Provide the [x, y] coordinate of the cell's center where the given text is located.  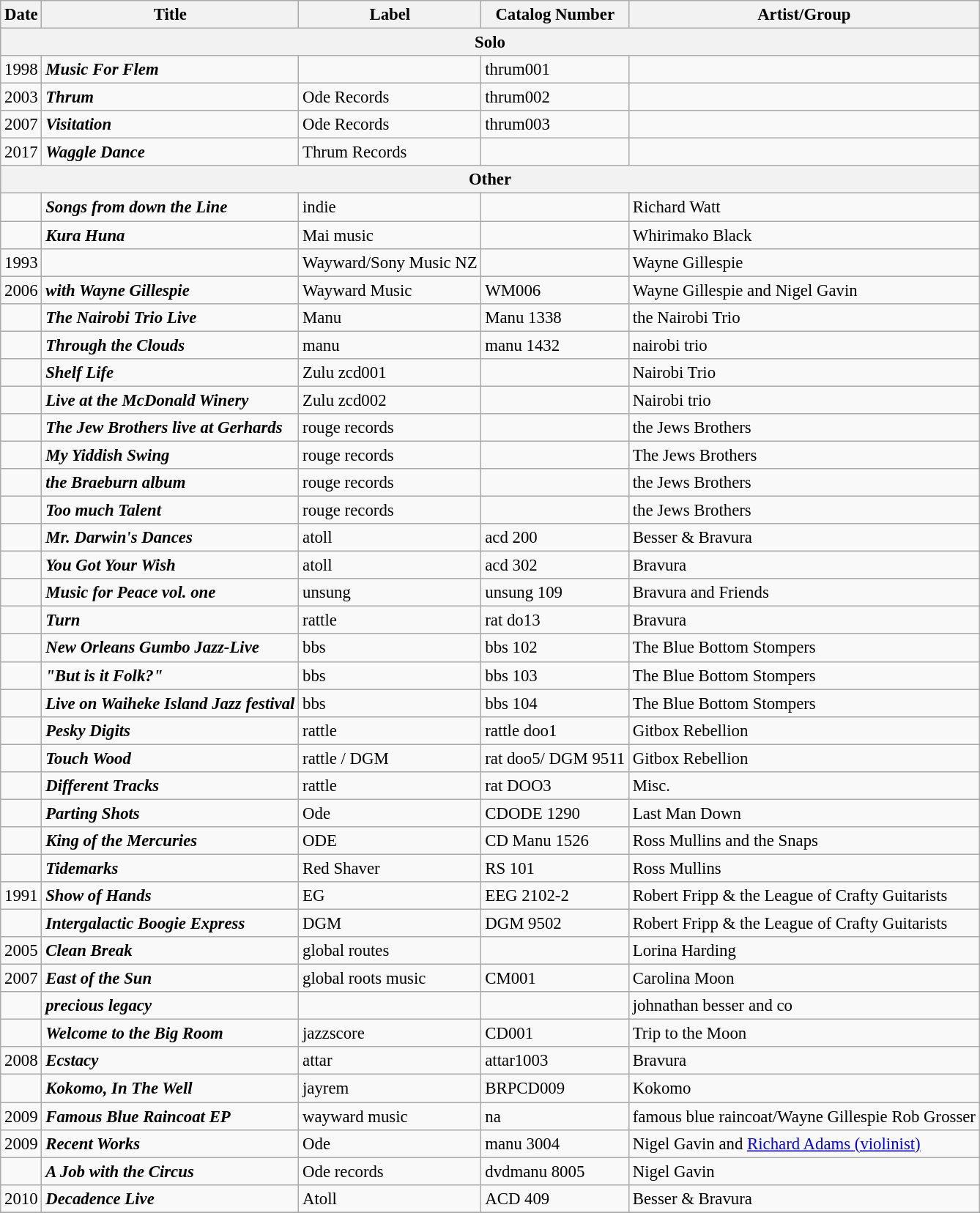
jazzscore [390, 1034]
Show of Hands [170, 896]
bbs 104 [555, 703]
Manu [390, 317]
Nairobi trio [804, 400]
Zulu zcd002 [390, 400]
wayward music [390, 1116]
unsung [390, 593]
nairobi trio [804, 345]
WM006 [555, 290]
2005 [21, 951]
Mr. Darwin's Dances [170, 538]
Visitation [170, 125]
2008 [21, 1061]
Title [170, 15]
2017 [21, 152]
ODE [390, 841]
Ross Mullins and the Snaps [804, 841]
Through the Clouds [170, 345]
Artist/Group [804, 15]
Wayne Gillespie [804, 262]
manu 1432 [555, 345]
famous blue raincoat/Wayne Gillespie Rob Grosser [804, 1116]
precious legacy [170, 1006]
attar1003 [555, 1061]
Thrum [170, 97]
Recent Works [170, 1143]
rat doo5/ DGM 9511 [555, 758]
Turn [170, 620]
Famous Blue Raincoat EP [170, 1116]
CM001 [555, 979]
manu 3004 [555, 1143]
the Nairobi Trio [804, 317]
King of the Mercuries [170, 841]
Date [21, 15]
Nigel Gavin and Richard Adams (violinist) [804, 1143]
CDODE 1290 [555, 813]
Decadence Live [170, 1198]
A Job with the Circus [170, 1171]
thrum001 [555, 70]
EG [390, 896]
Tidemarks [170, 868]
dvdmanu 8005 [555, 1171]
Shelf Life [170, 373]
Nigel Gavin [804, 1171]
thrum003 [555, 125]
Clean Break [170, 951]
rat DOO3 [555, 786]
Touch Wood [170, 758]
rat do13 [555, 620]
The Nairobi Trio Live [170, 317]
Carolina Moon [804, 979]
2010 [21, 1198]
Lorina Harding [804, 951]
manu [390, 345]
Manu 1338 [555, 317]
Songs from down the Line [170, 207]
Thrum Records [390, 152]
1998 [21, 70]
East of the Sun [170, 979]
the Braeburn album [170, 483]
Ross Mullins [804, 868]
Red Shaver [390, 868]
EEG 2102-2 [555, 896]
Too much Talent [170, 511]
Catalog Number [555, 15]
Parting Shots [170, 813]
Wayward Music [390, 290]
"But is it Folk?" [170, 675]
My Yiddish Swing [170, 455]
New Orleans Gumbo Jazz-Live [170, 648]
Misc. [804, 786]
Atoll [390, 1198]
global roots music [390, 979]
with Wayne Gillespie [170, 290]
DGM 9502 [555, 924]
Whirimako Black [804, 235]
The Jews Brothers [804, 455]
BRPCD009 [555, 1088]
Wayne Gillespie and Nigel Gavin [804, 290]
Solo [491, 42]
Music For Flem [170, 70]
Other [491, 179]
Trip to the Moon [804, 1034]
Pesky Digits [170, 730]
Last Man Down [804, 813]
Music for Peace vol. one [170, 593]
The Jew Brothers live at Gerhards [170, 428]
CD001 [555, 1034]
global routes [390, 951]
johnathan besser and co [804, 1006]
Richard Watt [804, 207]
Live at the McDonald Winery [170, 400]
You Got Your Wish [170, 565]
ACD 409 [555, 1198]
attar [390, 1061]
Mai music [390, 235]
2006 [21, 290]
rattle doo1 [555, 730]
DGM [390, 924]
indie [390, 207]
acd 302 [555, 565]
1993 [21, 262]
CD Manu 1526 [555, 841]
bbs 103 [555, 675]
acd 200 [555, 538]
2003 [21, 97]
Welcome to the Big Room [170, 1034]
jayrem [390, 1088]
Ecstacy [170, 1061]
unsung 109 [555, 593]
Bravura and Friends [804, 593]
Different Tracks [170, 786]
thrum002 [555, 97]
na [555, 1116]
Kura Huna [170, 235]
Kokomo, In The Well [170, 1088]
Label [390, 15]
Zulu zcd001 [390, 373]
Kokomo [804, 1088]
rattle / DGM [390, 758]
Nairobi Trio [804, 373]
Wayward/Sony Music NZ [390, 262]
RS 101 [555, 868]
Intergalactic Boogie Express [170, 924]
Live on Waiheke Island Jazz festival [170, 703]
bbs 102 [555, 648]
Ode records [390, 1171]
1991 [21, 896]
Waggle Dance [170, 152]
